Output the [x, y] coordinate of the center of the cell containing the given text.  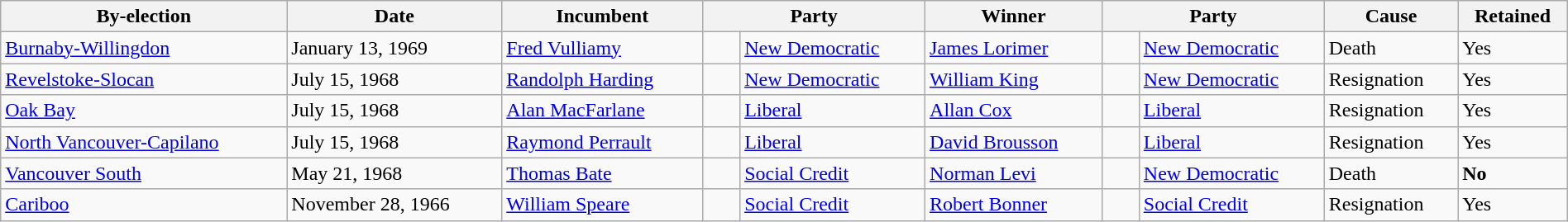
Allan Cox [1014, 111]
By-election [144, 17]
Robert Bonner [1014, 205]
Cariboo [144, 205]
Oak Bay [144, 111]
Revelstoke-Slocan [144, 79]
Norman Levi [1014, 173]
North Vancouver-Capilano [144, 142]
Retained [1513, 17]
No [1513, 173]
William King [1014, 79]
November 28, 1966 [394, 205]
Date [394, 17]
William Speare [602, 205]
Fred Vulliamy [602, 48]
Burnaby-Willingdon [144, 48]
James Lorimer [1014, 48]
January 13, 1969 [394, 48]
David Brousson [1014, 142]
Raymond Perrault [602, 142]
Randolph Harding [602, 79]
Winner [1014, 17]
Thomas Bate [602, 173]
Cause [1391, 17]
May 21, 1968 [394, 173]
Vancouver South [144, 173]
Alan MacFarlane [602, 111]
Incumbent [602, 17]
